Output the [X, Y] coordinate of the center of the cell containing the given text.  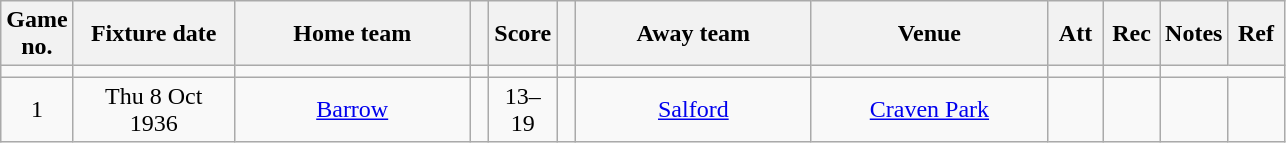
1 [37, 110]
Game no. [37, 34]
Fixture date [154, 34]
Rec [1132, 34]
13–19 [523, 110]
Craven Park [929, 110]
Barrow [352, 110]
Ref [1256, 34]
Att [1075, 34]
Thu 8 Oct 1936 [154, 110]
Venue [929, 34]
Score [523, 34]
Notes [1194, 34]
Salford [693, 110]
Home team [352, 34]
Away team [693, 34]
